Locate the cell with the specified text and output its [X, Y] center coordinate. 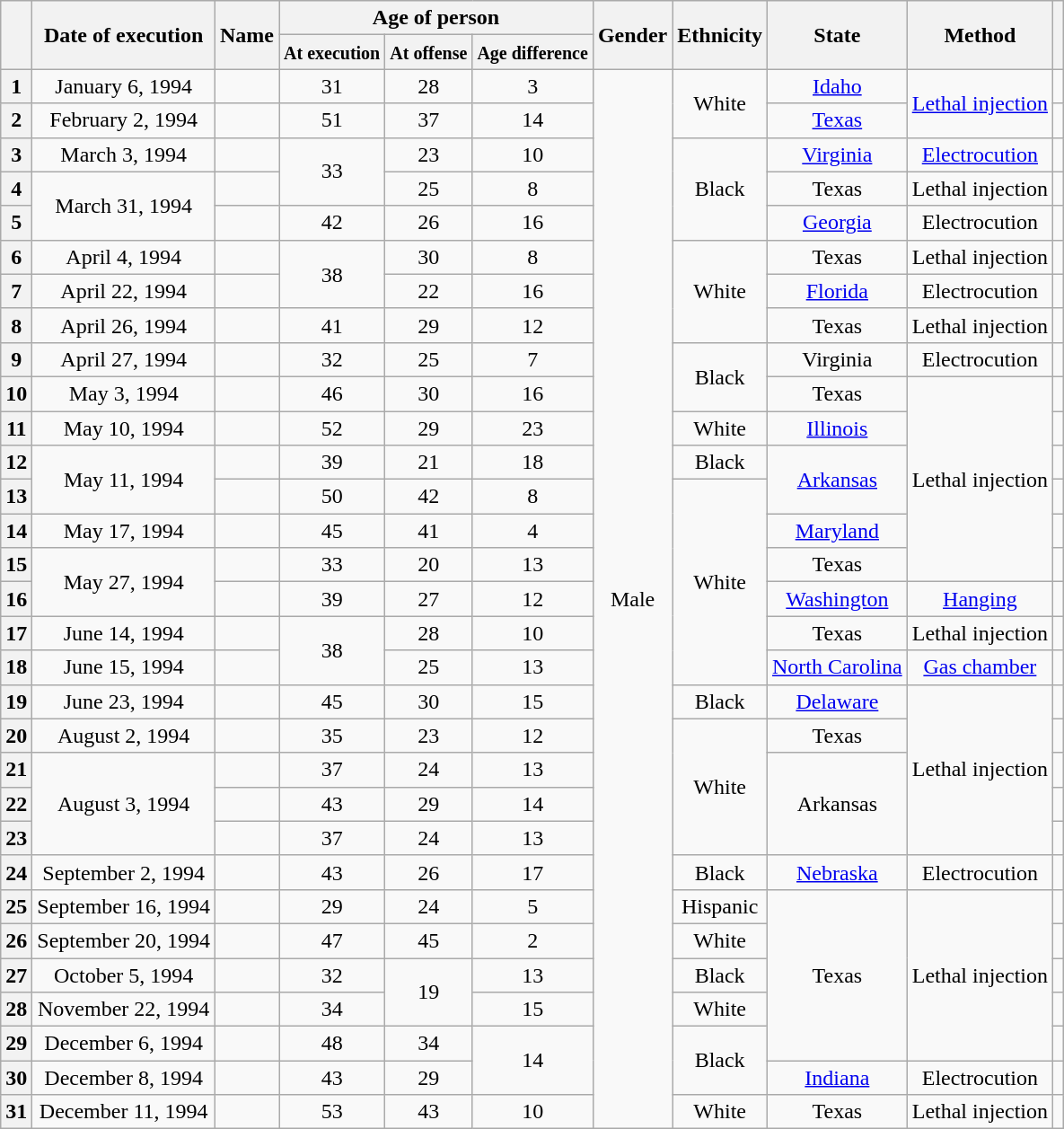
Delaware [838, 701]
May 27, 1994 [124, 582]
April 22, 1994 [124, 291]
46 [332, 393]
Florida [838, 291]
December 8, 1994 [124, 1078]
Washington [838, 599]
April 26, 1994 [124, 325]
February 2, 1994 [124, 120]
51 [332, 120]
Idaho [838, 86]
9 [16, 359]
State [838, 35]
47 [332, 940]
December 6, 1994 [124, 1044]
Male [632, 599]
50 [332, 497]
53 [332, 1112]
September 20, 1994 [124, 940]
Method [980, 35]
March 3, 1994 [124, 154]
December 11, 1994 [124, 1112]
6 [16, 257]
May 11, 1994 [124, 480]
Illinois [838, 428]
At execution [332, 52]
Nebraska [838, 872]
35 [332, 736]
At offense [429, 52]
September 16, 1994 [124, 906]
September 2, 1994 [124, 872]
May 10, 1994 [124, 428]
January 6, 1994 [124, 86]
May 3, 1994 [124, 393]
August 2, 1994 [124, 736]
April 27, 1994 [124, 359]
June 23, 1994 [124, 701]
11 [16, 428]
North Carolina [838, 667]
Hispanic [720, 906]
May 17, 1994 [124, 531]
Georgia [838, 223]
48 [332, 1044]
Ethnicity [720, 35]
June 15, 1994 [124, 667]
October 5, 1994 [124, 975]
June 14, 1994 [124, 633]
Gas chamber [980, 667]
Maryland [838, 531]
Age difference [532, 52]
Hanging [980, 599]
Age of person [436, 18]
Indiana [838, 1078]
Gender [632, 35]
March 31, 1994 [124, 206]
November 22, 1994 [124, 1010]
April 4, 1994 [124, 257]
Date of execution [124, 35]
Name [248, 35]
1 [16, 86]
August 3, 1994 [124, 804]
52 [332, 428]
